Detect which cell encompasses the target text, then output its [x, y] center coordinate. 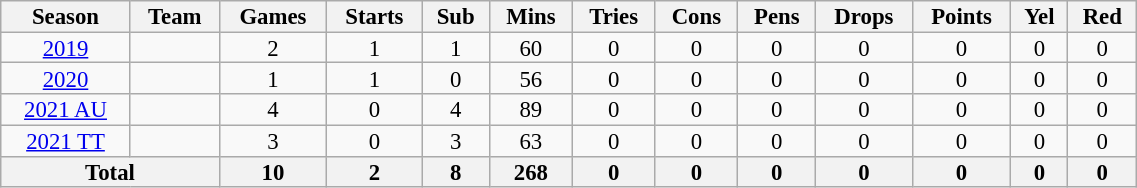
Total [110, 172]
Mins [530, 16]
Sub [456, 16]
63 [530, 140]
Starts [374, 16]
Tries [613, 16]
2019 [66, 48]
2021 TT [66, 140]
2021 AU [66, 110]
Drops [864, 16]
Season [66, 16]
10 [273, 172]
8 [456, 172]
56 [530, 78]
Yel [1040, 16]
60 [530, 48]
Points [962, 16]
Team [174, 16]
Pens [777, 16]
Games [273, 16]
89 [530, 110]
268 [530, 172]
Red [1102, 16]
2020 [66, 78]
Cons [696, 16]
